For the text-containing cell, return its midpoint in (x, y) coordinate format. 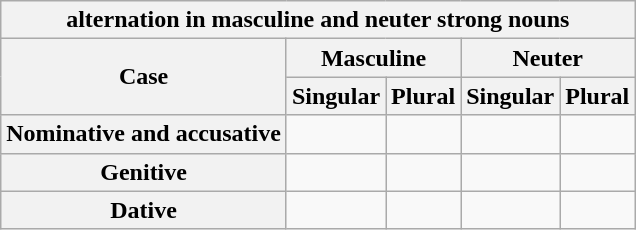
Dative (144, 210)
Case (144, 77)
Neuter (548, 58)
Masculine (373, 58)
Nominative and accusative (144, 134)
Genitive (144, 172)
alternation in masculine and neuter strong nouns (318, 20)
